Return the [X, Y] coordinate for the center point of the cell that contains the specified text.  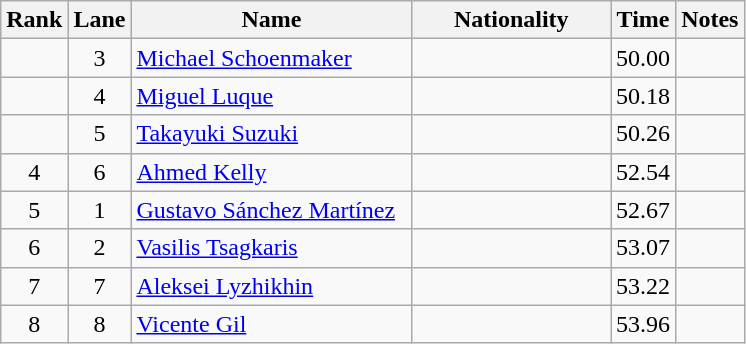
Lane [100, 20]
2 [100, 248]
Miguel Luque [272, 96]
Time [644, 20]
Nationality [512, 20]
50.18 [644, 96]
Vicente Gil [272, 324]
Notes [710, 20]
53.22 [644, 286]
1 [100, 210]
Rank [34, 20]
52.54 [644, 172]
53.96 [644, 324]
Ahmed Kelly [272, 172]
Vasilis Tsagkaris [272, 248]
52.67 [644, 210]
Name [272, 20]
50.26 [644, 134]
3 [100, 58]
Takayuki Suzuki [272, 134]
Aleksei Lyzhikhin [272, 286]
53.07 [644, 248]
Michael Schoenmaker [272, 58]
Gustavo Sánchez Martínez [272, 210]
50.00 [644, 58]
